Provide the (x, y) coordinate of the cell's center where the given text is located.  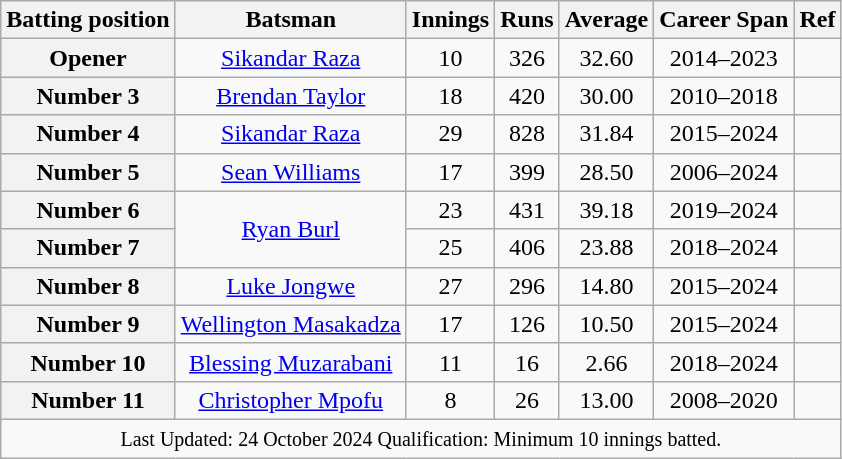
2006–2024 (724, 172)
27 (450, 286)
Runs (527, 20)
2008–2020 (724, 400)
Average (606, 20)
Innings (450, 20)
10.50 (606, 324)
Opener (88, 58)
Number 11 (88, 400)
296 (527, 286)
32.60 (606, 58)
Brendan Taylor (290, 96)
Luke Jongwe (290, 286)
Number 6 (88, 210)
Number 7 (88, 248)
Ryan Burl (290, 229)
Christopher Mpofu (290, 400)
Batting position (88, 20)
Number 9 (88, 324)
Blessing Muzarabani (290, 362)
828 (527, 134)
406 (527, 248)
11 (450, 362)
Last Updated: 24 October 2024 Qualification: Minimum 10 innings batted. (421, 438)
Ref (818, 20)
Number 8 (88, 286)
326 (527, 58)
13.00 (606, 400)
10 (450, 58)
2010–2018 (724, 96)
25 (450, 248)
126 (527, 324)
28.50 (606, 172)
23 (450, 210)
14.80 (606, 286)
2019–2024 (724, 210)
23.88 (606, 248)
Career Span (724, 20)
2014–2023 (724, 58)
Sean Williams (290, 172)
399 (527, 172)
Number 5 (88, 172)
30.00 (606, 96)
8 (450, 400)
420 (527, 96)
431 (527, 210)
Number 4 (88, 134)
26 (527, 400)
Number 3 (88, 96)
2.66 (606, 362)
18 (450, 96)
29 (450, 134)
31.84 (606, 134)
Wellington Masakadza (290, 324)
39.18 (606, 210)
Batsman (290, 20)
16 (527, 362)
Number 10 (88, 362)
